Output the (X, Y) coordinate of the center of the cell containing the given text.  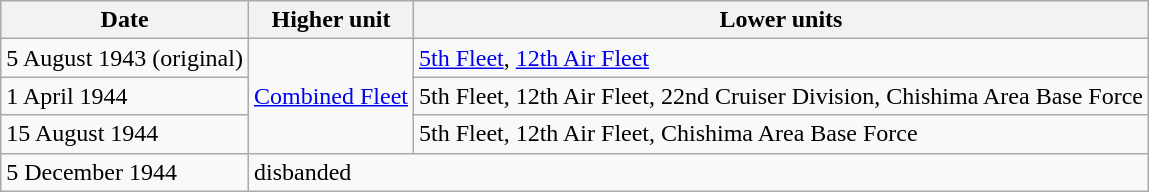
5 December 1944 (125, 172)
5th Fleet, 12th Air Fleet, 22nd Cruiser Division, Chishima Area Base Force (782, 96)
Date (125, 20)
15 August 1944 (125, 134)
Combined Fleet (330, 96)
Higher unit (330, 20)
5th Fleet, 12th Air Fleet (782, 58)
Lower units (782, 20)
1 April 1944 (125, 96)
5th Fleet, 12th Air Fleet, Chishima Area Base Force (782, 134)
5 August 1943 (original) (125, 58)
disbanded (698, 172)
